Scan for the cell matching the given text and deliver its [X, Y] coordinate at center. 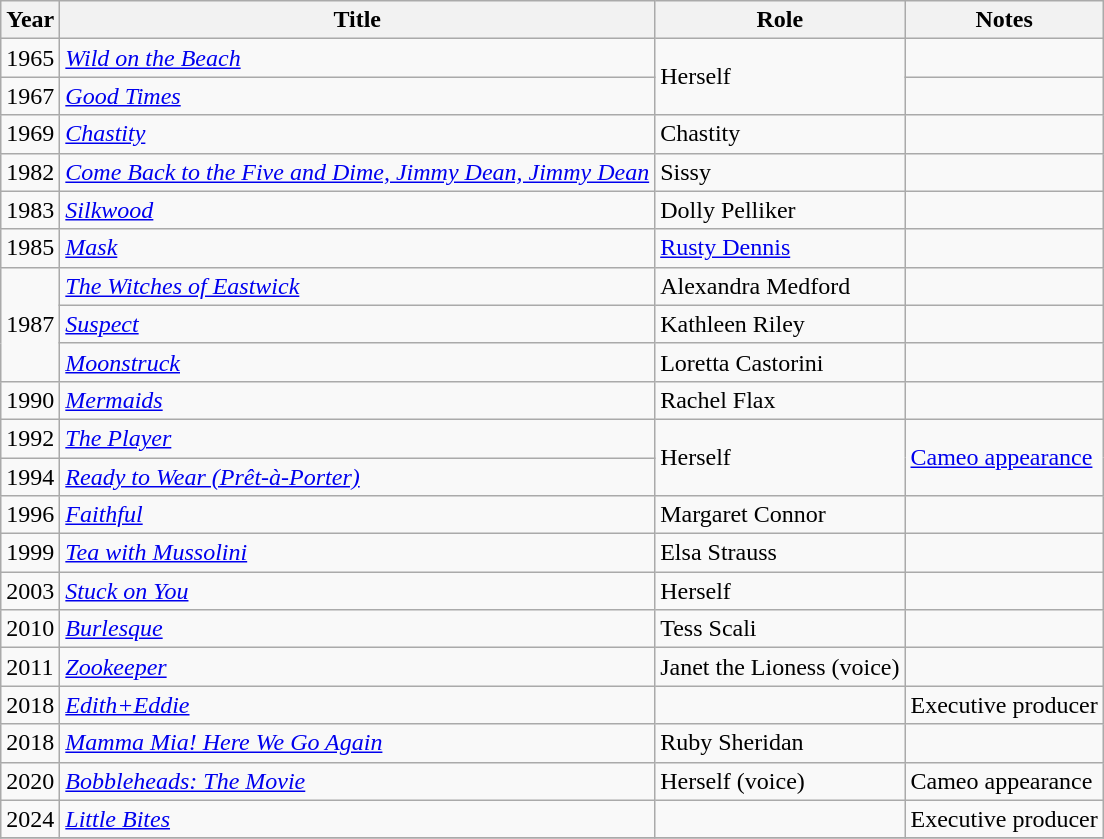
Burlesque [358, 629]
1983 [30, 210]
Tea with Mussolini [358, 553]
1985 [30, 248]
Janet the Lioness (voice) [780, 667]
Zookeeper [358, 667]
2024 [30, 819]
Margaret Connor [780, 515]
1982 [30, 172]
1965 [30, 58]
1992 [30, 438]
Ruby Sheridan [780, 743]
1969 [30, 134]
Ready to Wear (Prêt-à-Porter) [358, 477]
1987 [30, 324]
Edith+Eddie [358, 705]
Year [30, 20]
The Player [358, 438]
Tess Scali [780, 629]
Faithful [358, 515]
Dolly Pelliker [780, 210]
Little Bites [358, 819]
Elsa Strauss [780, 553]
Loretta Castorini [780, 362]
Suspect [358, 324]
2010 [30, 629]
Mermaids [358, 400]
1994 [30, 477]
Rachel Flax [780, 400]
Role [780, 20]
Come Back to the Five and Dime, Jimmy Dean, Jimmy Dean [358, 172]
Kathleen Riley [780, 324]
Herself (voice) [780, 781]
1967 [30, 96]
Title [358, 20]
Rusty Dennis [780, 248]
Stuck on You [358, 591]
1990 [30, 400]
Mask [358, 248]
The Witches of Eastwick [358, 286]
1996 [30, 515]
2011 [30, 667]
Mamma Mia! Here We Go Again [358, 743]
Alexandra Medford [780, 286]
1999 [30, 553]
Moonstruck [358, 362]
Sissy [780, 172]
Silkwood [358, 210]
Wild on the Beach [358, 58]
Bobbleheads: The Movie [358, 781]
2003 [30, 591]
Good Times [358, 96]
2020 [30, 781]
Notes [1004, 20]
